For the text-containing cell, return its midpoint in (x, y) coordinate format. 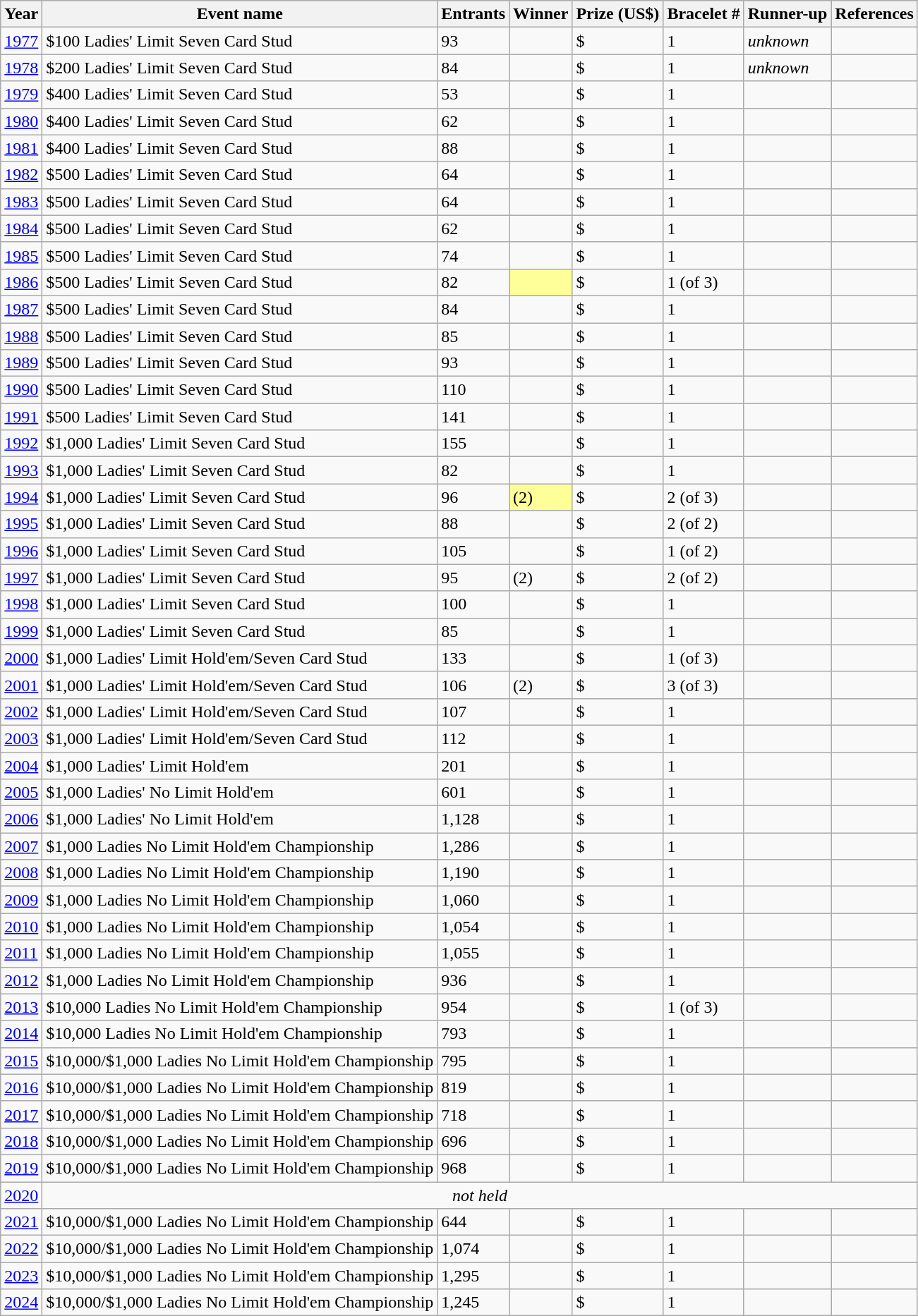
201 (473, 765)
not held (480, 1195)
2021 (21, 1222)
2024 (21, 1303)
2008 (21, 873)
$100 Ladies' Limit Seven Card Stud (240, 41)
696 (473, 1141)
Runner-up (787, 14)
2001 (21, 685)
96 (473, 497)
$1,000 Ladies' Limit Hold'em (240, 765)
2005 (21, 793)
133 (473, 658)
601 (473, 793)
1979 (21, 95)
1,055 (473, 954)
1978 (21, 68)
$200 Ladies' Limit Seven Card Stud (240, 68)
968 (473, 1168)
110 (473, 390)
95 (473, 578)
1,074 (473, 1249)
1999 (21, 631)
1986 (21, 282)
2 (of 3) (703, 497)
1997 (21, 578)
1988 (21, 336)
1983 (21, 202)
2012 (21, 980)
1993 (21, 470)
795 (473, 1061)
954 (473, 1007)
112 (473, 738)
1,054 (473, 927)
1980 (21, 121)
2002 (21, 712)
2023 (21, 1276)
2019 (21, 1168)
2000 (21, 658)
100 (473, 604)
1987 (21, 309)
Prize (US$) (618, 14)
2007 (21, 846)
2003 (21, 738)
Event name (240, 14)
1,190 (473, 873)
1992 (21, 444)
2009 (21, 900)
107 (473, 712)
793 (473, 1034)
Winner (540, 14)
74 (473, 255)
1,286 (473, 846)
106 (473, 685)
2020 (21, 1195)
1,060 (473, 900)
718 (473, 1114)
1994 (21, 497)
1985 (21, 255)
141 (473, 417)
1977 (21, 41)
2014 (21, 1034)
2017 (21, 1114)
1,295 (473, 1276)
1,128 (473, 820)
1 (of 2) (703, 551)
53 (473, 95)
105 (473, 551)
819 (473, 1087)
1989 (21, 363)
2018 (21, 1141)
2010 (21, 927)
2022 (21, 1249)
1982 (21, 175)
Year (21, 14)
155 (473, 444)
644 (473, 1222)
2015 (21, 1061)
2004 (21, 765)
2016 (21, 1087)
1,245 (473, 1303)
1990 (21, 390)
3 (of 3) (703, 685)
1981 (21, 148)
1984 (21, 229)
1996 (21, 551)
References (875, 14)
2011 (21, 954)
1995 (21, 524)
Bracelet # (703, 14)
2006 (21, 820)
1998 (21, 604)
Entrants (473, 14)
1991 (21, 417)
2013 (21, 1007)
936 (473, 980)
